Search for the cell housing the specified text and yield its [X, Y] center coordinate. 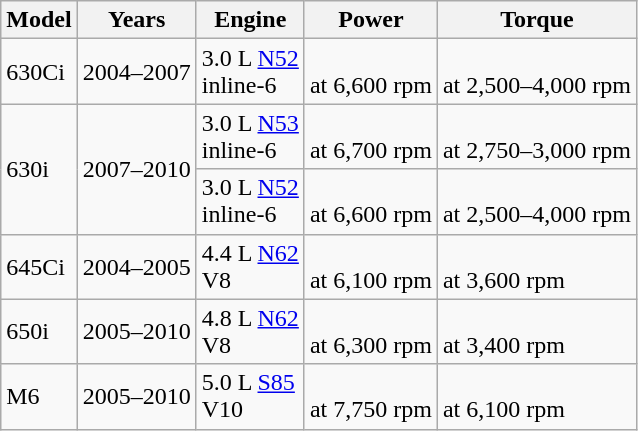
at 3,400 rpm [536, 332]
at 7,750 rpm [370, 396]
at 6,300 rpm [370, 332]
at 3,600 rpm [536, 266]
4.4 L N62 V8 [250, 266]
at 2,750–3,000 rpm [536, 136]
645Ci [39, 266]
M6 [39, 396]
5.0 L S85 V10 [250, 396]
Power [370, 20]
Model [39, 20]
4.8 L N62 V8 [250, 332]
630Ci [39, 72]
Years [136, 20]
at 6,700 rpm [370, 136]
2004–2007 [136, 72]
3.0 L N53 inline-6 [250, 136]
Engine [250, 20]
Torque [536, 20]
2007–2010 [136, 169]
2004–2005 [136, 266]
630i [39, 169]
650i [39, 332]
